Find where the given text appears and provide that cell's center as [x, y] coordinate. 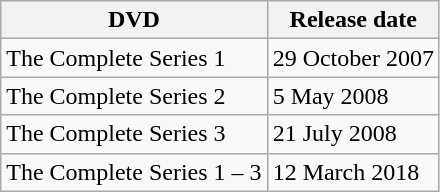
12 March 2018 [353, 172]
The Complete Series 1 [134, 58]
The Complete Series 1 – 3 [134, 172]
21 July 2008 [353, 134]
Release date [353, 20]
The Complete Series 3 [134, 134]
29 October 2007 [353, 58]
5 May 2008 [353, 96]
The Complete Series 2 [134, 96]
DVD [134, 20]
